Extract the [x, y] coordinate from the center of the cell holding the provided text.  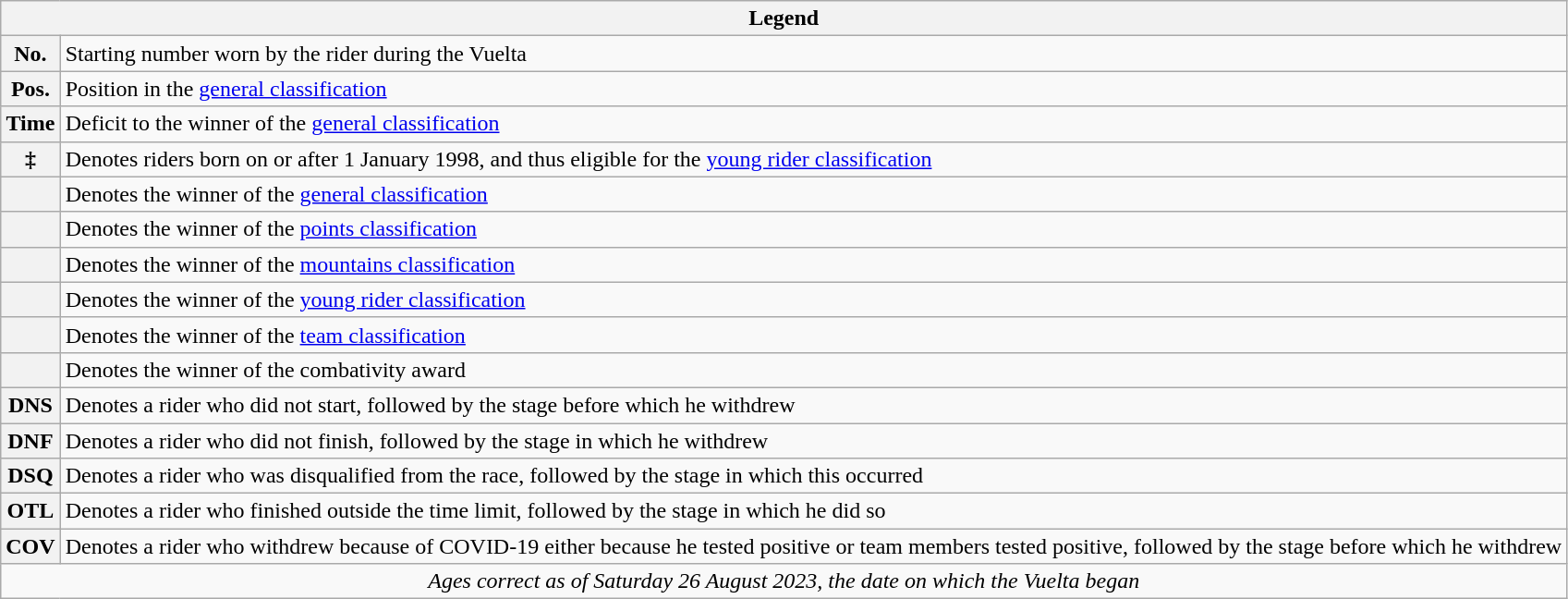
OTL [30, 511]
Denotes the winner of the points classification [813, 229]
Ages correct as of Saturday 26 August 2023, the date on which the Vuelta began [784, 581]
Denotes the winner of the general classification [813, 194]
DSQ [30, 476]
Denotes a rider who did not finish, followed by the stage in which he withdrew [813, 441]
Position in the general classification [813, 89]
Deficit to the winner of the general classification [813, 124]
Denotes the winner of the young rider classification [813, 299]
DNF [30, 441]
COV [30, 546]
Denotes a rider who did not start, followed by the stage before which he withdrew [813, 405]
Denotes the winner of the team classification [813, 335]
No. [30, 54]
Denotes the winner of the mountains classification [813, 264]
‡ [30, 159]
Time [30, 124]
DNS [30, 405]
Denotes a rider who finished outside the time limit, followed by the stage in which he did so [813, 511]
Legend [784, 18]
Denotes riders born on or after 1 January 1998, and thus eligible for the young rider classification [813, 159]
Denotes a rider who was disqualified from the race, followed by the stage in which this occurred [813, 476]
Starting number worn by the rider during the Vuelta [813, 54]
Pos. [30, 89]
Denotes the winner of the combativity award [813, 370]
